Scan for the cell matching the given text and deliver its [X, Y] coordinate at center. 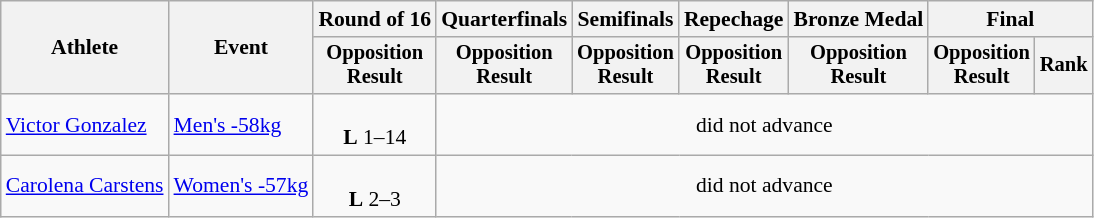
L 1–14 [374, 124]
Event [242, 48]
Men's -58kg [242, 124]
Round of 16 [374, 19]
Final [1010, 19]
Women's -57kg [242, 186]
Rank [1064, 66]
Carolena Carstens [85, 186]
Semifinals [626, 19]
Quarterfinals [504, 19]
Repechage [734, 19]
Victor Gonzalez [85, 124]
Bronze Medal [858, 19]
Athlete [85, 48]
L 2–3 [374, 186]
